From the cell containing the given text, extract its center point as (x, y) coordinate. 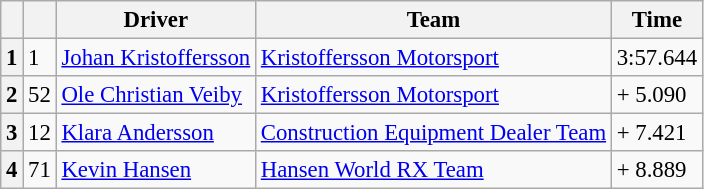
+ 7.421 (656, 133)
Kevin Hansen (156, 170)
3:57.644 (656, 58)
2 (12, 95)
12 (40, 133)
52 (40, 95)
Driver (156, 20)
Klara Andersson (156, 133)
+ 5.090 (656, 95)
3 (12, 133)
Johan Kristoffersson (156, 58)
Hansen World RX Team (433, 170)
Team (433, 20)
Ole Christian Veiby (156, 95)
4 (12, 170)
71 (40, 170)
+ 8.889 (656, 170)
Time (656, 20)
Construction Equipment Dealer Team (433, 133)
